For the text-containing cell, return its midpoint in [x, y] coordinate format. 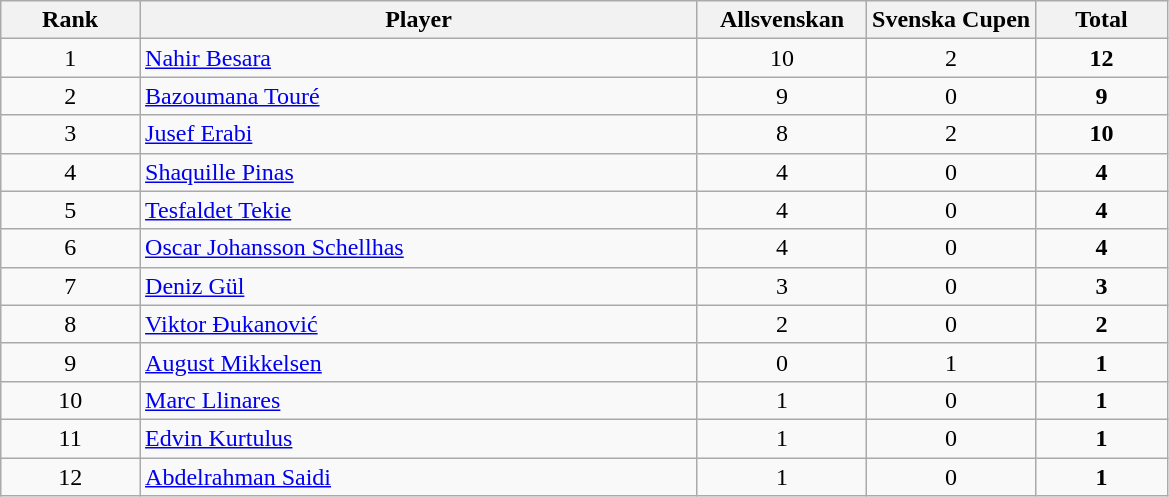
Rank [70, 20]
6 [70, 248]
Tesfaldet Tekie [419, 210]
Jusef Erabi [419, 134]
7 [70, 286]
Player [419, 20]
Edvin Kurtulus [419, 438]
Allsvenskan [782, 20]
Svenska Cupen [952, 20]
Shaquille Pinas [419, 172]
Bazoumana Touré [419, 96]
Viktor Đukanović [419, 324]
August Mikkelsen [419, 362]
Total [1102, 20]
Oscar Johansson Schellhas [419, 248]
Deniz Gül [419, 286]
Marc Llinares [419, 400]
Nahir Besara [419, 58]
5 [70, 210]
11 [70, 438]
Abdelrahman Saidi [419, 477]
